Search for the cell housing the specified text and yield its [X, Y] center coordinate. 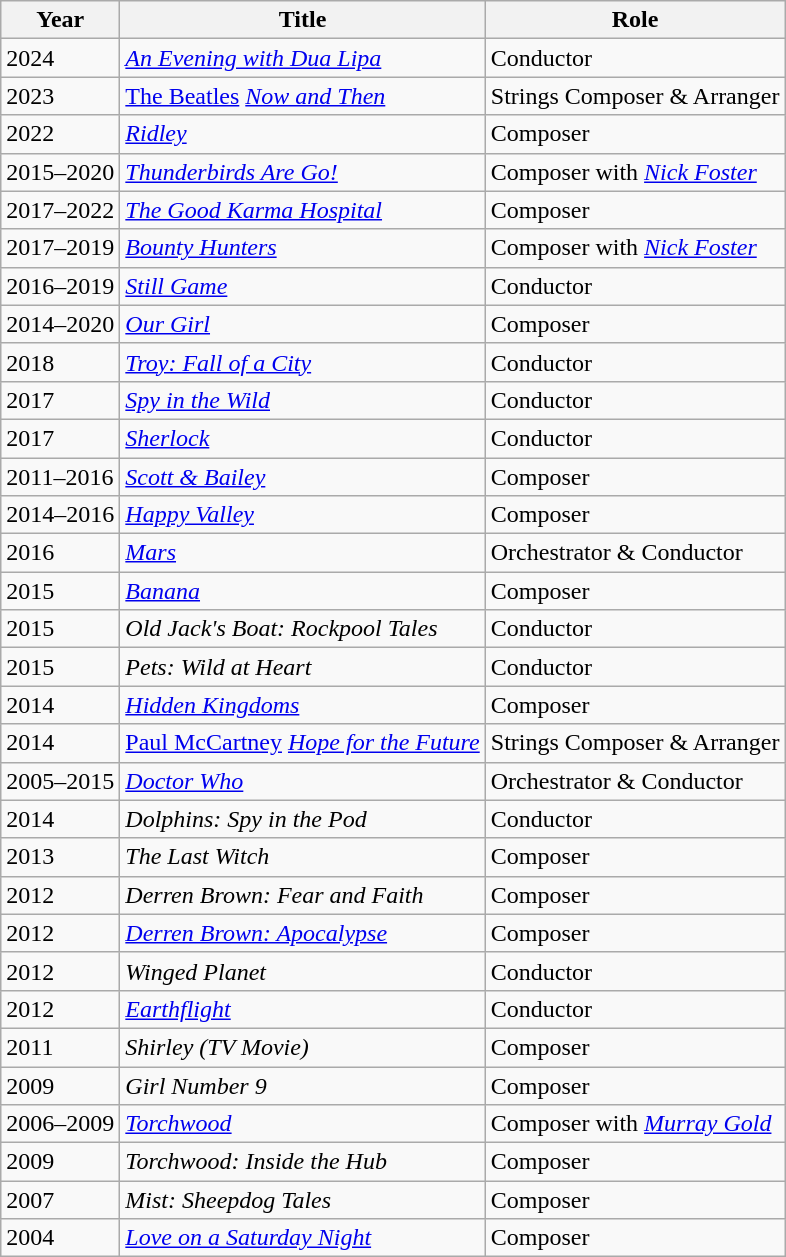
Scott & Bailey [302, 477]
Spy in the Wild [302, 400]
2016 [60, 553]
Title [302, 20]
Sherlock [302, 438]
Earthflight [302, 1009]
Doctor Who [302, 781]
The Last Witch [302, 857]
Dolphins: Spy in the Pod [302, 819]
2022 [60, 134]
The Good Karma Hospital [302, 210]
2014–2016 [60, 515]
Thunderbirds Are Go! [302, 172]
Banana [302, 591]
Year [60, 20]
2016–2019 [60, 286]
Mars [302, 553]
Love on a Saturday Night [302, 1238]
2017–2022 [60, 210]
2013 [60, 857]
Pets: Wild at Heart [302, 667]
Happy Valley [302, 515]
Still Game [302, 286]
The Beatles Now and Then [302, 96]
Girl Number 9 [302, 1085]
2023 [60, 96]
Mist: Sheepdog Tales [302, 1200]
Our Girl [302, 324]
2007 [60, 1200]
2014–2020 [60, 324]
Derren Brown: Fear and Faith [302, 895]
2015–2020 [60, 172]
Paul McCartney Hope for the Future [302, 743]
Torchwood: Inside the Hub [302, 1162]
2017–2019 [60, 248]
Hidden Kingdoms [302, 705]
Shirley (TV Movie) [302, 1047]
Winged Planet [302, 971]
An Evening with Dua Lipa [302, 58]
Old Jack's Boat: Rockpool Tales [302, 629]
2011 [60, 1047]
2006–2009 [60, 1124]
Troy: Fall of a City [302, 362]
2024 [60, 58]
Torchwood [302, 1124]
Derren Brown: Apocalypse [302, 933]
Ridley [302, 134]
Bounty Hunters [302, 248]
2005–2015 [60, 781]
2011–2016 [60, 477]
Composer with Murray Gold [635, 1124]
Role [635, 20]
2018 [60, 362]
2004 [60, 1238]
